Detect which cell encompasses the target text, then output its [X, Y] center coordinate. 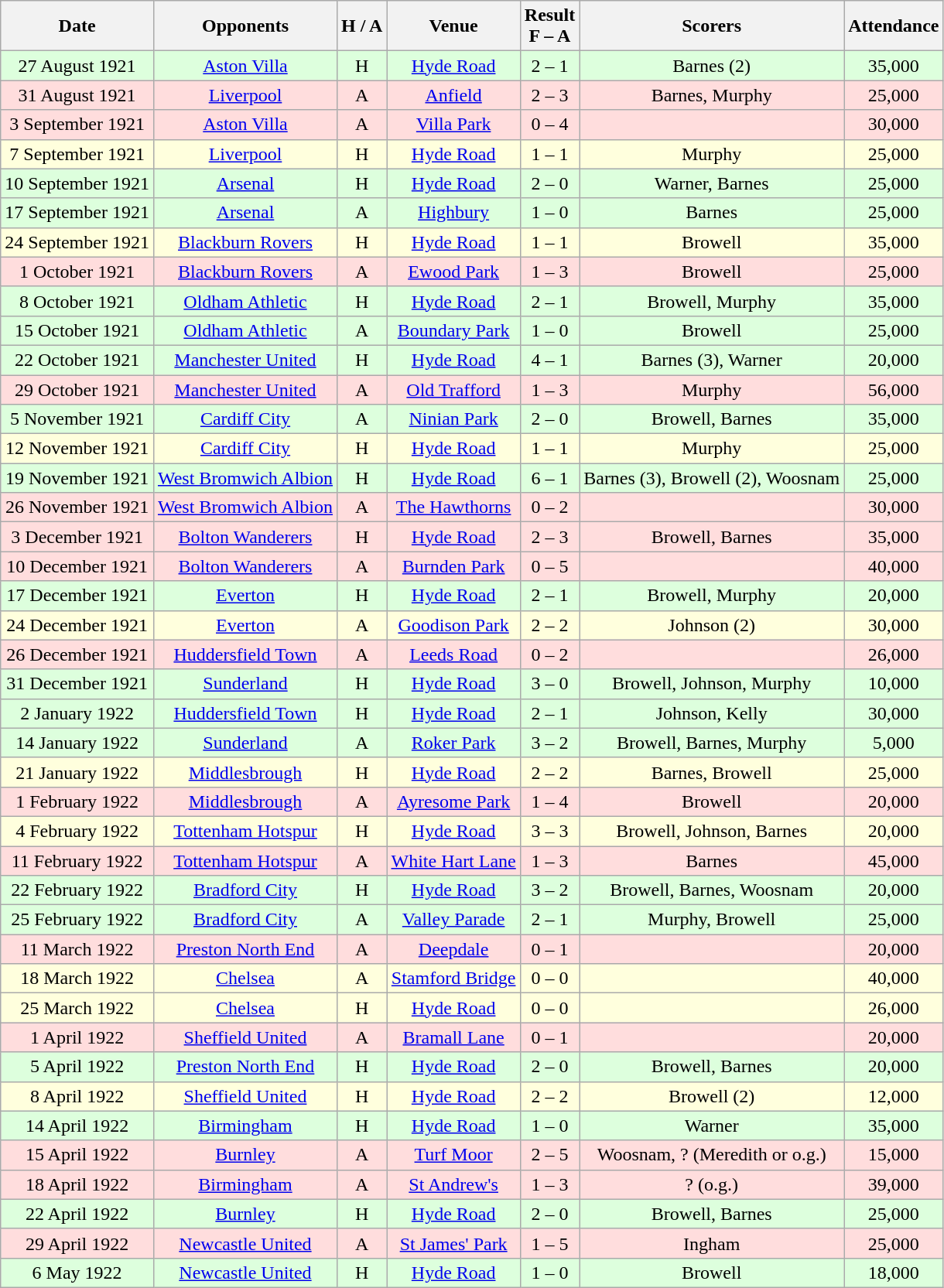
1 October 1921 [77, 272]
10 December 1921 [77, 566]
39,000 [894, 1184]
Barnes (3), Warner [712, 360]
Murphy, Browell [712, 920]
17 September 1921 [77, 213]
4 – 1 [549, 360]
18 March 1922 [77, 979]
26 November 1921 [77, 507]
Ingham [712, 1243]
26 December 1921 [77, 654]
Goodison Park [453, 625]
12,000 [894, 1096]
Deepdale [453, 949]
Opponents [245, 26]
22 April 1922 [77, 1214]
29 October 1921 [77, 389]
6 May 1922 [77, 1273]
25 March 1922 [77, 1008]
15 October 1921 [77, 330]
Johnson (2) [712, 625]
11 February 1922 [77, 861]
21 January 1922 [77, 772]
24 December 1921 [77, 625]
29 April 1922 [77, 1243]
Ayresome Park [453, 801]
Villa Park [453, 125]
Roker Park [453, 743]
Anfield [453, 95]
Leeds Road [453, 654]
St Andrew's [453, 1184]
3 September 1921 [77, 125]
3 – 0 [549, 684]
2 – 5 [549, 1155]
4 February 1922 [77, 831]
? (o.g.) [712, 1184]
31 August 1921 [77, 95]
3 – 3 [549, 831]
St James' Park [453, 1243]
White Hart Lane [453, 861]
31 December 1921 [77, 684]
Burnden Park [453, 566]
14 April 1922 [77, 1126]
Stamford Bridge [453, 979]
ResultF – A [549, 26]
5 November 1921 [77, 419]
1 – 4 [549, 801]
Barnes (2) [712, 66]
Barnes (3), Browell (2), Woosnam [712, 478]
18 April 1922 [77, 1184]
5,000 [894, 743]
Browell, Johnson, Murphy [712, 684]
Turf Moor [453, 1155]
12 November 1921 [77, 449]
25 February 1922 [77, 920]
Browell, Johnson, Barnes [712, 831]
10 September 1921 [77, 183]
45,000 [894, 861]
5 April 1922 [77, 1067]
Johnson, Kelly [712, 713]
10,000 [894, 684]
3 December 1921 [77, 537]
Browell, Barnes, Murphy [712, 743]
19 November 1921 [77, 478]
18,000 [894, 1273]
Ninian Park [453, 419]
Warner, Barnes [712, 183]
11 March 1922 [77, 949]
1 February 1922 [77, 801]
The Hawthorns [453, 507]
Highbury [453, 213]
Old Trafford [453, 389]
2 January 1922 [77, 713]
Venue [453, 26]
1 – 5 [549, 1243]
0 – 4 [549, 125]
22 February 1922 [77, 890]
Browell (2) [712, 1096]
Browell, Barnes, Woosnam [712, 890]
8 October 1921 [77, 301]
H / A [362, 26]
8 April 1922 [77, 1096]
Attendance [894, 26]
Warner [712, 1126]
Valley Parade [453, 920]
17 December 1921 [77, 596]
Barnes, Murphy [712, 95]
Scorers [712, 26]
Barnes, Browell [712, 772]
7 September 1921 [77, 154]
1 April 1922 [77, 1037]
22 October 1921 [77, 360]
24 September 1921 [77, 242]
Boundary Park [453, 330]
6 – 1 [549, 478]
14 January 1922 [77, 743]
0 – 5 [549, 566]
56,000 [894, 389]
15 April 1922 [77, 1155]
Date [77, 26]
Ewood Park [453, 272]
Bramall Lane [453, 1037]
27 August 1921 [77, 66]
15,000 [894, 1155]
Woosnam, ? (Meredith or o.g.) [712, 1155]
